Return (x, y) of the center of cell containing provided text 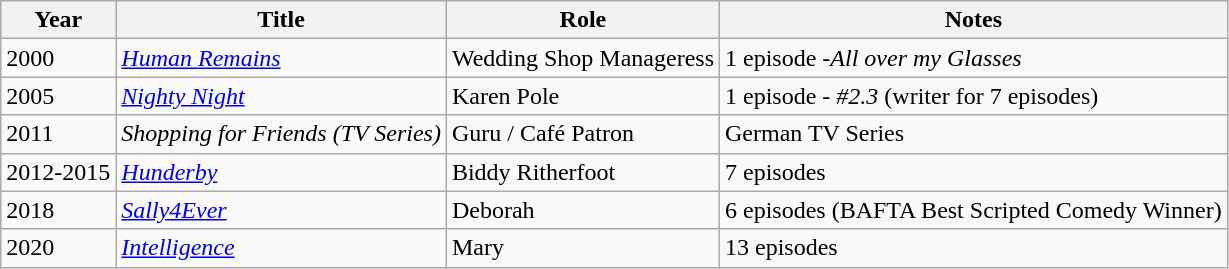
2012-2015 (58, 172)
6 episodes (BAFTA Best Scripted Comedy Winner) (974, 210)
13 episodes (974, 248)
Shopping for Friends (TV Series) (282, 134)
2018 (58, 210)
Sally4Ever (282, 210)
Title (282, 20)
2020 (58, 248)
Notes (974, 20)
1 episode -All over my Glasses (974, 58)
Guru / Café Patron (582, 134)
2011 (58, 134)
Year (58, 20)
Human Remains (282, 58)
1 episode - #2.3 (writer for 7 episodes) (974, 96)
Role (582, 20)
Hunderby (282, 172)
7 episodes (974, 172)
Deborah (582, 210)
Mary (582, 248)
Biddy Ritherfoot (582, 172)
German TV Series (974, 134)
Wedding Shop Manageress (582, 58)
2005 (58, 96)
Nighty Night (282, 96)
Intelligence (282, 248)
Karen Pole (582, 96)
2000 (58, 58)
